Return the [X, Y] coordinate for the center point of the cell that contains the specified text.  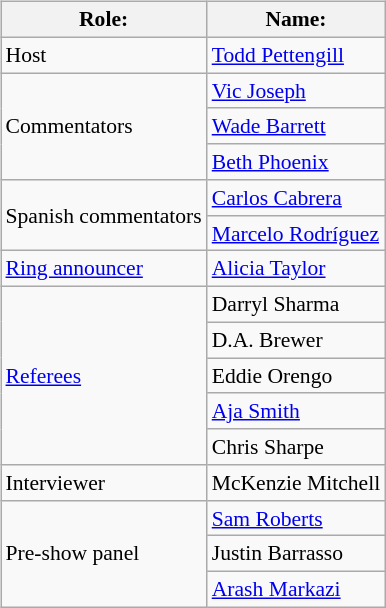
Arash Markazi [296, 590]
Pre-show panel [103, 554]
Ring announcer [103, 269]
Spanish commentators [103, 216]
Beth Phoenix [296, 162]
Sam Roberts [296, 518]
Referees [103, 376]
Vic Joseph [296, 91]
Todd Pettengill [296, 55]
Role: [103, 20]
Name: [296, 20]
Carlos Cabrera [296, 198]
Interviewer [103, 483]
Alicia Taylor [296, 269]
D.A. Brewer [296, 340]
Wade Barrett [296, 126]
Host [103, 55]
Marcelo Rodríguez [296, 233]
Chris Sharpe [296, 447]
Aja Smith [296, 411]
McKenzie Mitchell [296, 483]
Darryl Sharma [296, 305]
Justin Barrasso [296, 554]
Eddie Orengo [296, 376]
Commentators [103, 126]
